Return [x, y] of the center of cell containing provided text 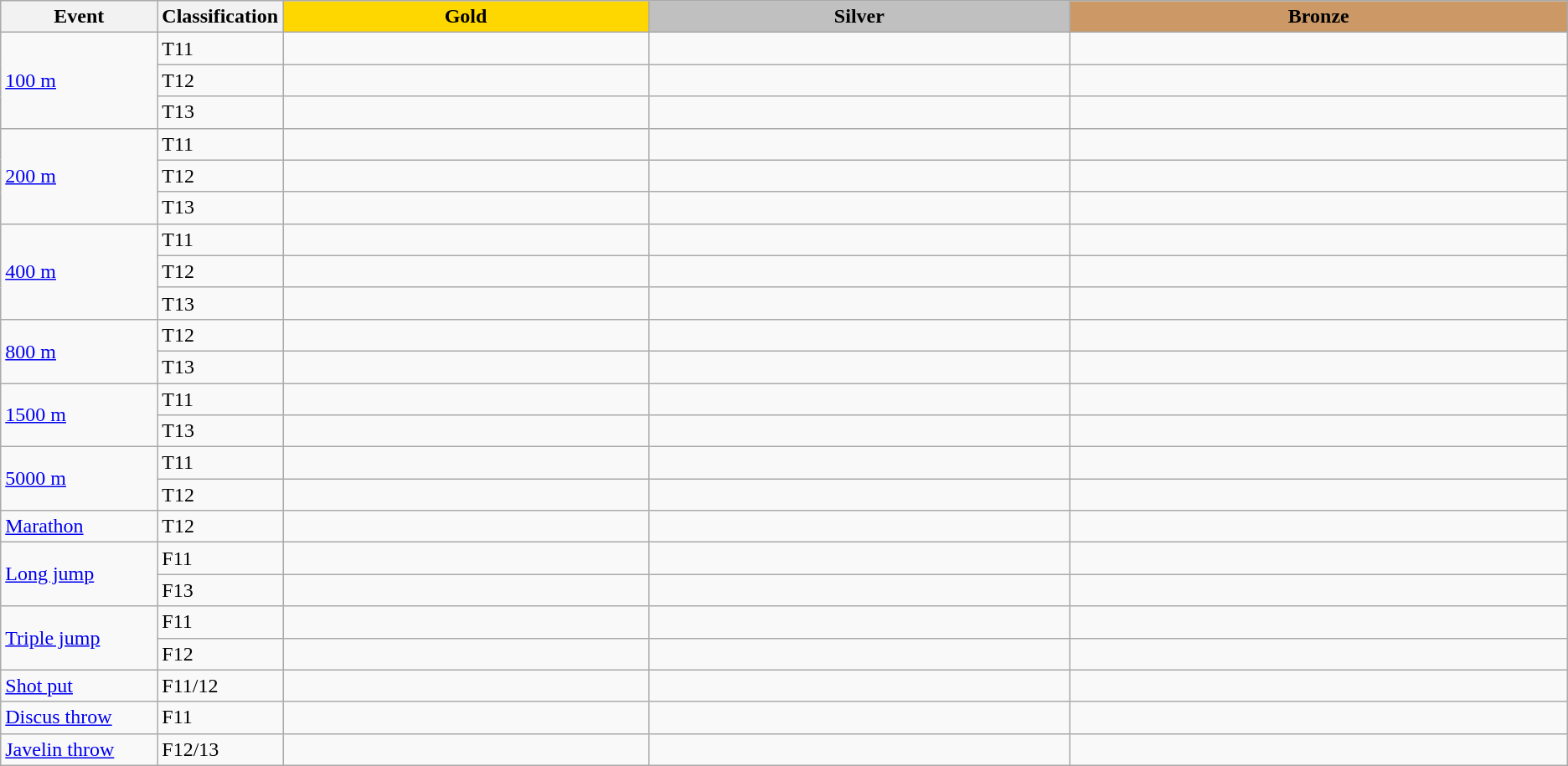
800 m [79, 351]
100 m [79, 80]
Event [79, 17]
Gold [466, 17]
200 m [79, 176]
1500 m [79, 415]
5000 m [79, 479]
Triple jump [79, 638]
Discus throw [79, 717]
Classification [220, 17]
Javelin throw [79, 749]
Bronze [1318, 17]
Marathon [79, 527]
Shot put [79, 686]
Long jump [79, 574]
Silver [859, 17]
400 m [79, 271]
F13 [220, 590]
F11/12 [220, 686]
F12/13 [220, 749]
F12 [220, 654]
